Return (x, y) of the center of cell containing provided text 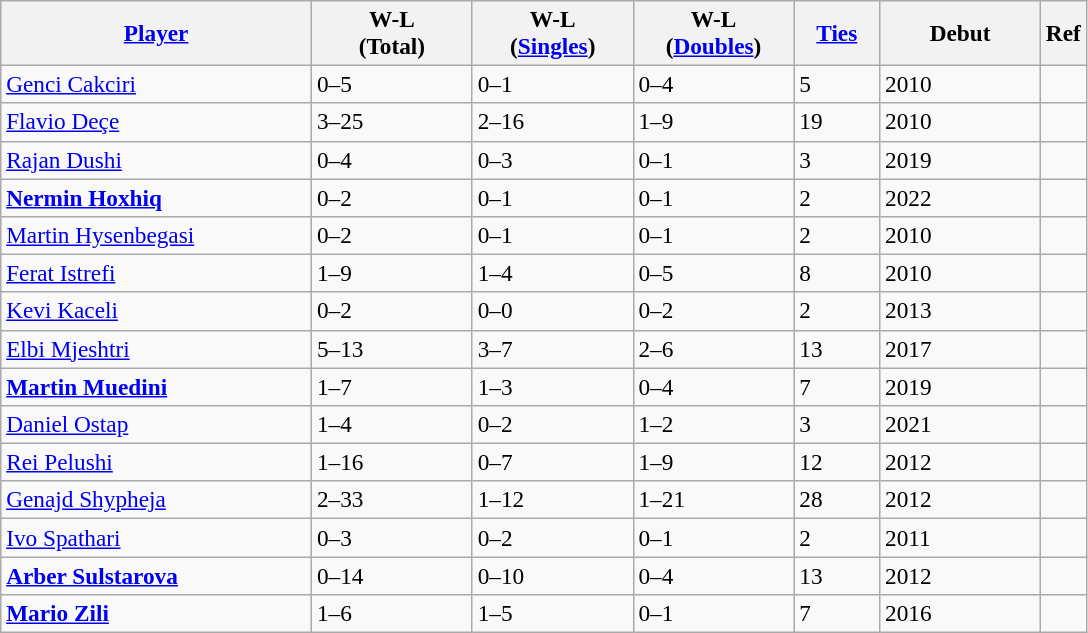
3–25 (392, 122)
5 (837, 84)
Ties (837, 32)
12 (837, 462)
Flavio Deçe (156, 122)
Martin Muedini (156, 386)
0–10 (552, 575)
Elbi Mjeshtri (156, 349)
1–3 (552, 386)
Martin Hysenbegasi (156, 235)
1–16 (392, 462)
2–6 (714, 349)
3–7 (552, 349)
Genajd Shypheja (156, 500)
1–7 (392, 386)
2017 (960, 349)
Arber Sulstarova (156, 575)
0–7 (552, 462)
5–13 (392, 349)
2–33 (392, 500)
Genci Cakciri (156, 84)
2013 (960, 311)
0–0 (552, 311)
Rei Pelushi (156, 462)
Kevi Kaceli (156, 311)
Debut (960, 32)
2011 (960, 537)
28 (837, 500)
1–12 (552, 500)
Ivo Spathari (156, 537)
2022 (960, 197)
Player (156, 32)
1–2 (714, 424)
Ferat Istrefi (156, 273)
Rajan Dushi (156, 160)
Mario Zili (156, 613)
Daniel Ostap (156, 424)
W-L(Doubles) (714, 32)
Nermin Hoxhiq (156, 197)
1–21 (714, 500)
2021 (960, 424)
2–16 (552, 122)
1–5 (552, 613)
W-L(Singles) (552, 32)
0–14 (392, 575)
1–6 (392, 613)
2016 (960, 613)
8 (837, 273)
W-L(Total) (392, 32)
Ref (1063, 32)
19 (837, 122)
